Extract the (x, y) coordinate from the center of the cell holding the provided text.  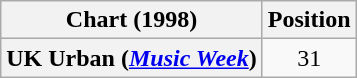
31 (309, 58)
Position (309, 20)
Chart (1998) (132, 20)
UK Urban (Music Week) (132, 58)
